Return the [x, y] coordinate for the center point of the cell that contains the specified text.  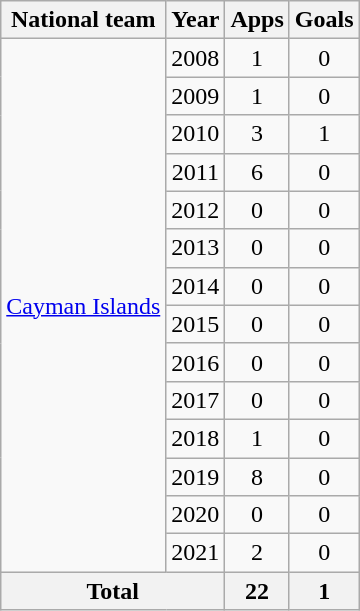
2017 [196, 400]
2011 [196, 172]
Cayman Islands [84, 306]
2010 [196, 134]
2016 [196, 362]
2013 [196, 248]
National team [84, 20]
3 [257, 134]
Total [113, 591]
Year [196, 20]
2021 [196, 553]
6 [257, 172]
2012 [196, 210]
2009 [196, 96]
2014 [196, 286]
22 [257, 591]
2019 [196, 477]
2020 [196, 515]
2008 [196, 58]
Goals [324, 20]
2015 [196, 324]
8 [257, 477]
2 [257, 553]
Apps [257, 20]
2018 [196, 438]
